Identify which cell holds the provided text, then report its (X, Y) central coordinate. 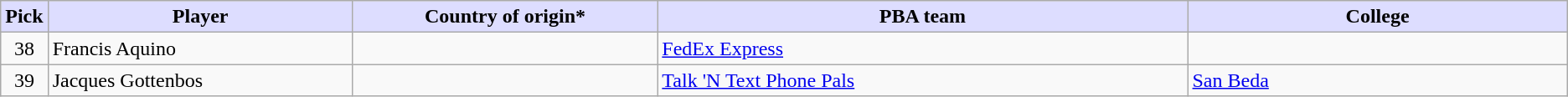
Jacques Gottenbos (200, 80)
Francis Aquino (200, 48)
Country of origin* (505, 17)
39 (24, 80)
College (1377, 17)
San Beda (1377, 80)
Pick (24, 17)
Player (200, 17)
FedEx Express (923, 48)
PBA team (923, 17)
Talk 'N Text Phone Pals (923, 80)
38 (24, 48)
